Determine the (x, y) coordinate at the center of the cell enclosing the given text.  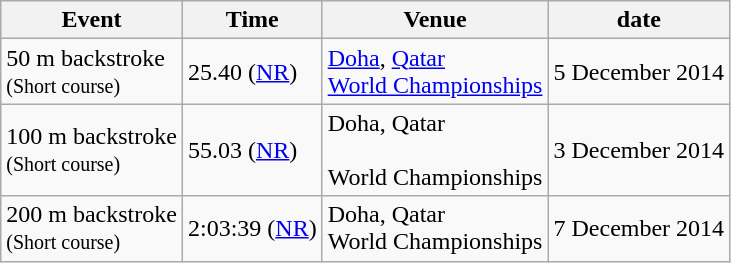
50 m backstroke(Short course) (92, 72)
date (639, 20)
7 December 2014 (639, 228)
2:03:39 (NR) (252, 228)
100 m backstroke(Short course) (92, 150)
Venue (435, 20)
55.03 (NR) (252, 150)
25.40 (NR) (252, 72)
Time (252, 20)
5 December 2014 (639, 72)
200 m backstroke(Short course) (92, 228)
3 December 2014 (639, 150)
Event (92, 20)
